Pinpoint the cell where the given text exists, returning its (x, y) midpoint coordinate. 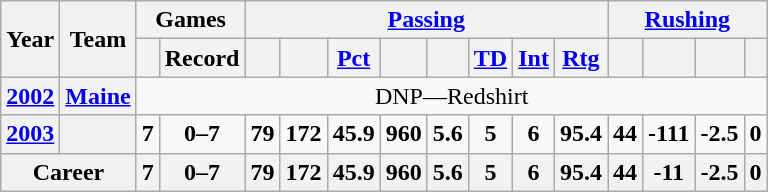
-111 (669, 134)
Passing (426, 20)
Record (202, 58)
Year (30, 39)
-11 (669, 172)
Rushing (688, 20)
Pct (354, 58)
Rtg (580, 58)
Career (68, 172)
TD (490, 58)
2002 (30, 96)
2003 (30, 134)
DNP—Redshirt (452, 96)
Games (190, 20)
Maine (98, 96)
Int (534, 58)
Team (98, 39)
